Find where the given text appears and provide that cell's center as [X, Y] coordinate. 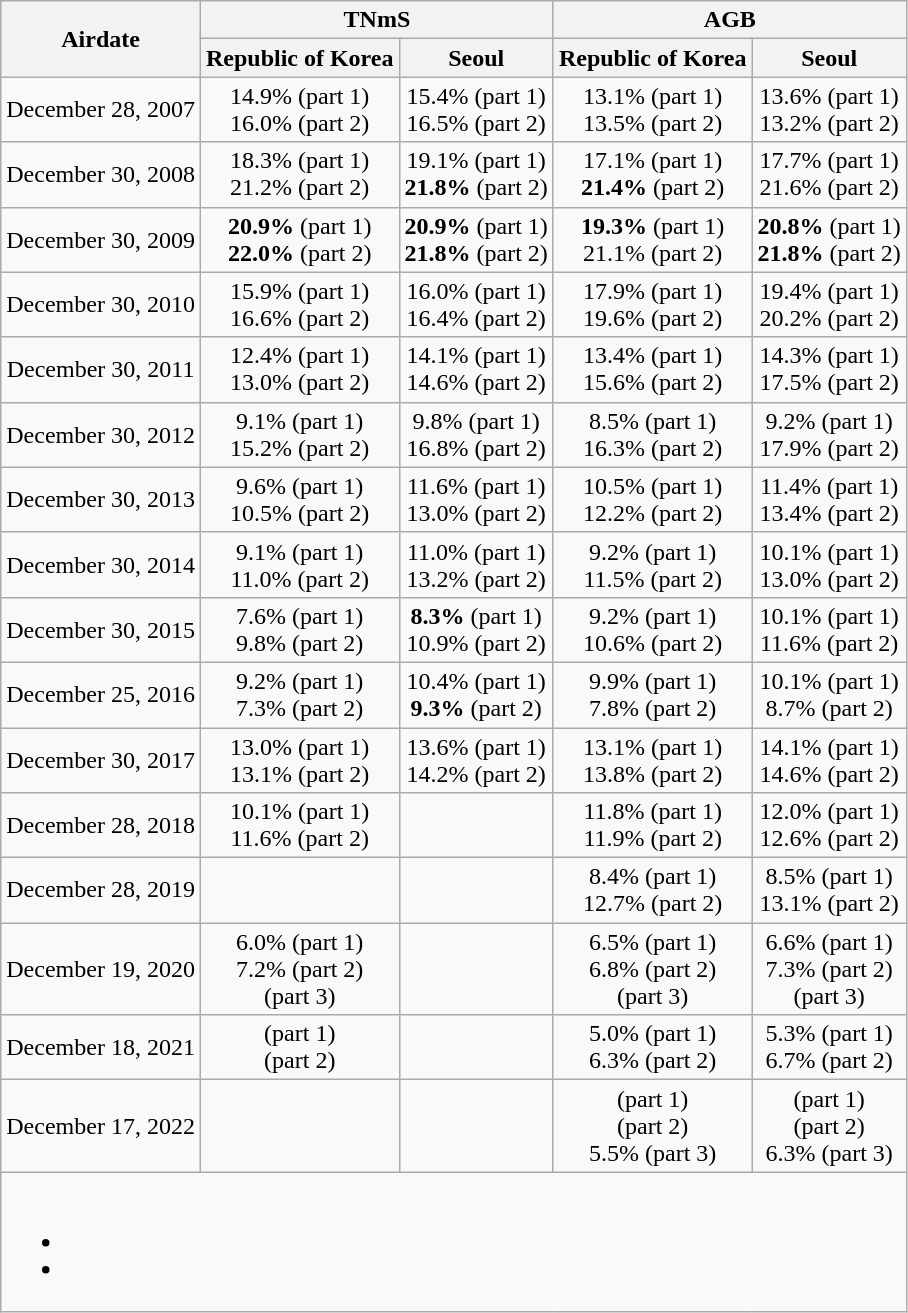
9.2% (part 1)10.6% (part 2) [652, 630]
14.3% (part 1)17.5% (part 2) [829, 370]
9.9% (part 1)7.8% (part 2) [652, 694]
20.8% (part 1)21.8% (part 2) [829, 240]
7.6% (part 1)9.8% (part 2) [300, 630]
11.4% (part 1)13.4% (part 2) [829, 500]
5.0% (part 1)6.3% (part 2) [652, 1048]
9.8% (part 1)16.8% (part 2) [476, 434]
December 28, 2019 [101, 890]
6.5% (part 1)6.8% (part 2) (part 3) [652, 969]
8.4% (part 1)12.7% (part 2) [652, 890]
(part 1) (part 2)5.5% (part 3) [652, 1126]
December 30, 2010 [101, 304]
11.6% (part 1)13.0% (part 2) [476, 500]
10.1% (part 1)8.7% (part 2) [829, 694]
December 19, 2020 [101, 969]
Airdate [101, 39]
13.1% (part 1)13.5% (part 2) [652, 110]
20.9% (part 1)21.8% (part 2) [476, 240]
9.2% (part 1)7.3% (part 2) [300, 694]
17.1% (part 1)21.4% (part 2) [652, 174]
December 30, 2017 [101, 760]
19.4% (part 1)20.2% (part 2) [829, 304]
December 18, 2021 [101, 1048]
17.9% (part 1)19.6% (part 2) [652, 304]
6.0% (part 1)7.2% (part 2) (part 3) [300, 969]
December 30, 2008 [101, 174]
8.3% (part 1)10.9% (part 2) [476, 630]
8.5% (part 1)16.3% (part 2) [652, 434]
AGB [730, 20]
19.1% (part 1)21.8% (part 2) [476, 174]
December 30, 2013 [101, 500]
20.9% (part 1)22.0% (part 2) [300, 240]
TNmS [376, 20]
13.4% (part 1)15.6% (part 2) [652, 370]
15.4% (part 1)16.5% (part 2) [476, 110]
December 30, 2015 [101, 630]
15.9% (part 1)16.6% (part 2) [300, 304]
December 30, 2011 [101, 370]
17.7% (part 1)21.6% (part 2) [829, 174]
(part 1) (part 2) [300, 1048]
9.1% (part 1)15.2% (part 2) [300, 434]
December 25, 2016 [101, 694]
9.2% (part 1)11.5% (part 2) [652, 564]
December 17, 2022 [101, 1126]
13.1% (part 1)13.8% (part 2) [652, 760]
12.0% (part 1)12.6% (part 2) [829, 826]
13.0% (part 1)13.1% (part 2) [300, 760]
19.3% (part 1)21.1% (part 2) [652, 240]
11.0% (part 1)13.2% (part 2) [476, 564]
18.3% (part 1)21.2% (part 2) [300, 174]
December 30, 2014 [101, 564]
10.5% (part 1)12.2% (part 2) [652, 500]
December 28, 2007 [101, 110]
12.4% (part 1)13.0% (part 2) [300, 370]
8.5% (part 1)13.1% (part 2) [829, 890]
5.3% (part 1)6.7% (part 2) [829, 1048]
9.6% (part 1)10.5% (part 2) [300, 500]
10.1% (part 1)13.0% (part 2) [829, 564]
6.6% (part 1)7.3% (part 2) (part 3) [829, 969]
9.1% (part 1)11.0% (part 2) [300, 564]
December 30, 2012 [101, 434]
December 28, 2018 [101, 826]
(part 1) (part 2)6.3% (part 3) [829, 1126]
13.6% (part 1)13.2% (part 2) [829, 110]
11.8% (part 1)11.9% (part 2) [652, 826]
December 30, 2009 [101, 240]
14.9% (part 1)16.0% (part 2) [300, 110]
16.0% (part 1)16.4% (part 2) [476, 304]
9.2% (part 1)17.9% (part 2) [829, 434]
13.6% (part 1)14.2% (part 2) [476, 760]
10.4% (part 1)9.3% (part 2) [476, 694]
